Extract the (X, Y) coordinate from the center of the cell holding the provided text.  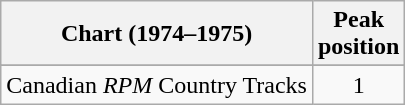
Canadian RPM Country Tracks (157, 85)
1 (358, 85)
Chart (1974–1975) (157, 34)
Peakposition (358, 34)
